Identify which cell holds the provided text, then report its [x, y] central coordinate. 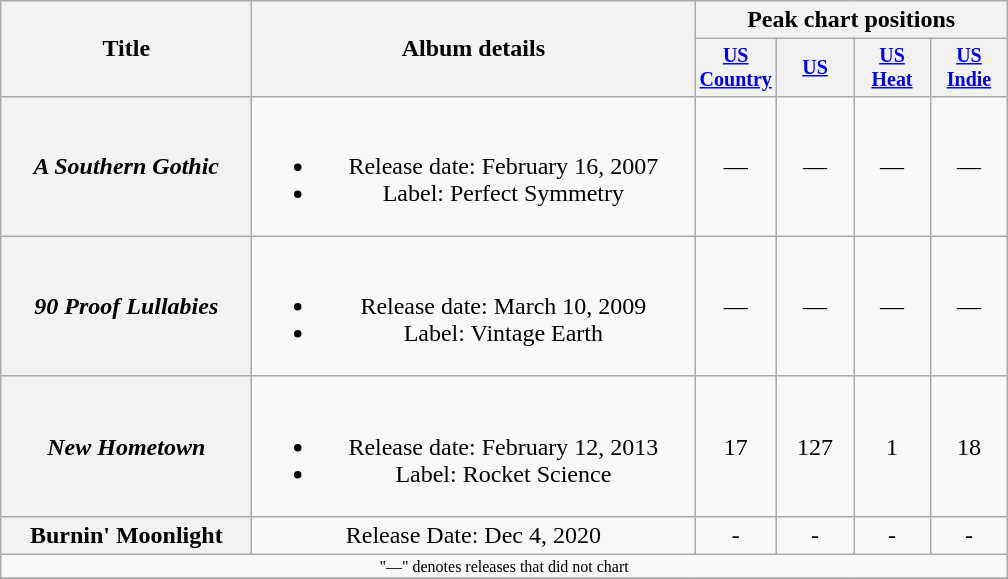
Burnin' Moonlight [126, 535]
Album details [474, 49]
New Hometown [126, 446]
Release Date: Dec 4, 2020 [474, 535]
US Country [736, 68]
17 [736, 446]
Release date: March 10, 2009Label: Vintage Earth [474, 306]
"—" denotes releases that did not chart [504, 567]
Release date: February 12, 2013Label: Rocket Science [474, 446]
Peak chart positions [852, 20]
127 [816, 446]
Title [126, 49]
A Southern Gothic [126, 166]
18 [968, 446]
USIndie [968, 68]
USHeat [892, 68]
US [816, 68]
1 [892, 446]
Release date: February 16, 2007Label: Perfect Symmetry [474, 166]
90 Proof Lullabies [126, 306]
